Return the (x, y) coordinate for the center point of the cell that contains the specified text.  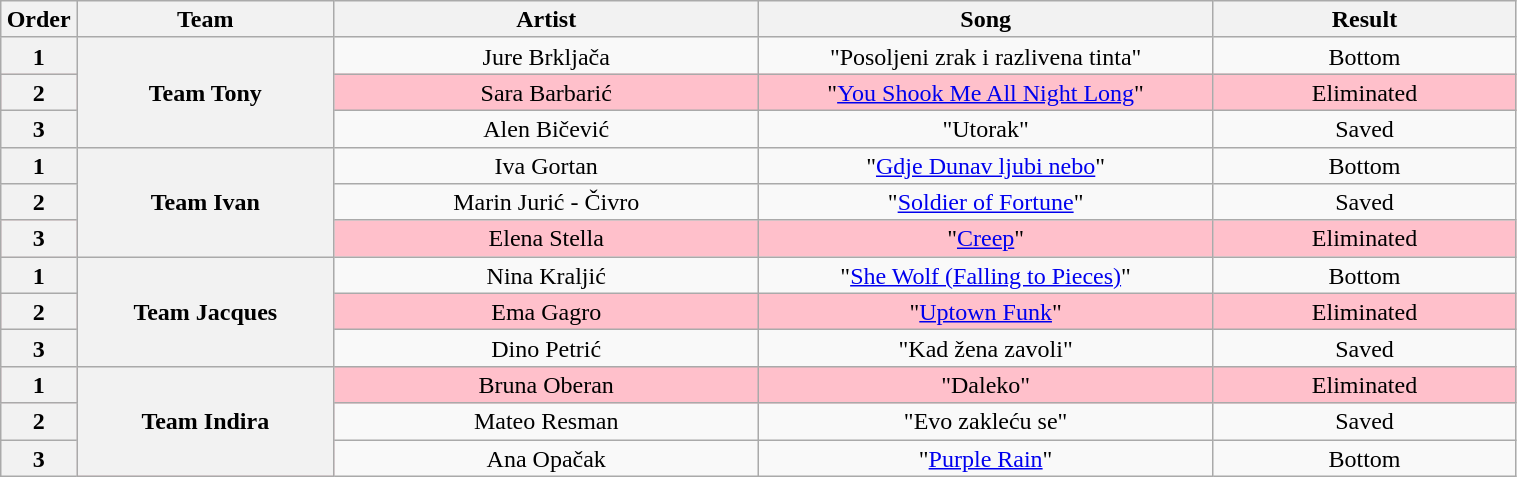
Sara Barbarić (546, 92)
"Uptown Funk" (986, 312)
Elena Stella (546, 238)
"Kad žena zavoli" (986, 348)
"Evo zakleću se" (986, 422)
Team Tony (205, 92)
"You Shook Me All Night Long" (986, 92)
Bruna Oberan (546, 384)
"Creep" (986, 238)
Iva Gortan (546, 166)
Ana Opačak (546, 458)
Team Ivan (205, 202)
Ema Gagro (546, 312)
"Gdje Dunav ljubi nebo" (986, 166)
Jure Brkljača (546, 56)
"Utorak" (986, 128)
"She Wolf (Falling to Pieces)" (986, 276)
Order (39, 20)
"Soldier of Fortune" (986, 202)
Team Indira (205, 421)
Nina Kraljić (546, 276)
"Daleko" (986, 384)
Alen Bičević (546, 128)
"Posoljeni zrak i razlivena tinta" (986, 56)
Song (986, 20)
Team (205, 20)
Team Jacques (205, 312)
Mateo Resman (546, 422)
Result (1364, 20)
Artist (546, 20)
Marin Jurić - Čivro (546, 202)
Dino Petrić (546, 348)
"Purple Rain" (986, 458)
